Identify which cell holds the provided text, then report its (x, y) central coordinate. 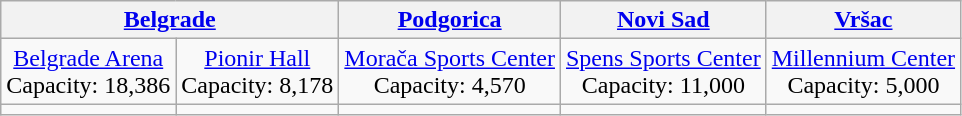
Spens Sports CenterCapacity: 11,000 (663, 72)
Morača Sports CenterCapacity: 4,570 (450, 72)
Pionir HallCapacity: 8,178 (258, 72)
Vršac (863, 20)
Podgorica (450, 20)
Novi Sad (663, 20)
Belgrade ArenaCapacity: 18,386 (88, 72)
Millennium CenterCapacity: 5,000 (863, 72)
Belgrade (170, 20)
